Extract the [x, y] coordinate from the center of the cell holding the provided text.  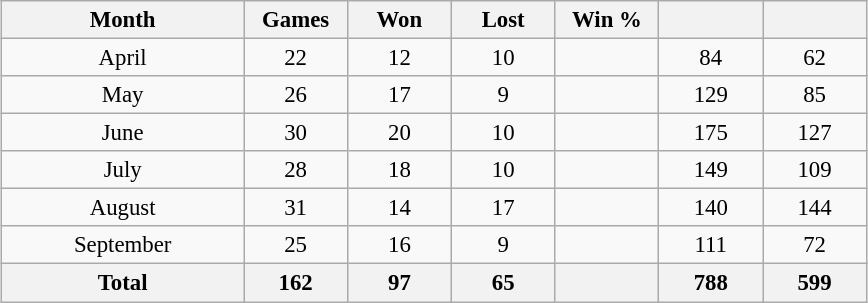
788 [711, 283]
144 [815, 208]
72 [815, 245]
May [123, 95]
August [123, 208]
18 [399, 170]
12 [399, 57]
16 [399, 245]
62 [815, 57]
599 [815, 283]
30 [296, 133]
Month [123, 20]
Won [399, 20]
Lost [503, 20]
149 [711, 170]
85 [815, 95]
September [123, 245]
31 [296, 208]
Total [123, 283]
22 [296, 57]
140 [711, 208]
28 [296, 170]
July [123, 170]
162 [296, 283]
26 [296, 95]
Win % [607, 20]
84 [711, 57]
175 [711, 133]
65 [503, 283]
20 [399, 133]
14 [399, 208]
109 [815, 170]
April [123, 57]
Games [296, 20]
97 [399, 283]
111 [711, 245]
June [123, 133]
25 [296, 245]
127 [815, 133]
129 [711, 95]
